Provide the (x, y) coordinate of the cell's center where the given text is located.  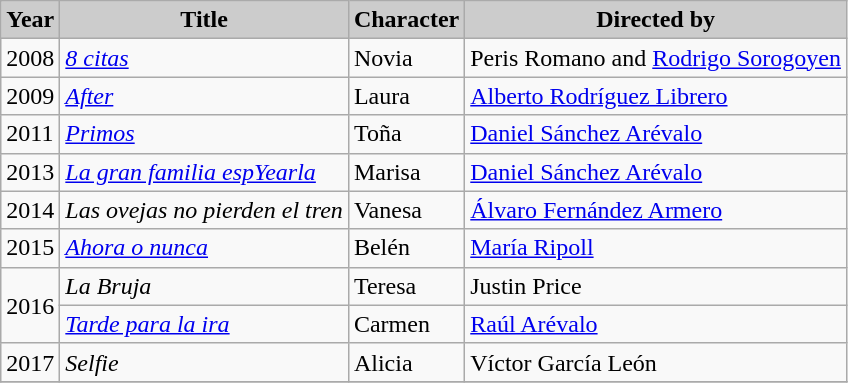
Year (30, 20)
María Ripoll (656, 248)
Laura (406, 96)
Peris Romano and Rodrigo Sorogoyen (656, 58)
2014 (30, 210)
After (204, 96)
2008 (30, 58)
Álvaro Fernández Armero (656, 210)
2009 (30, 96)
Directed by (656, 20)
Vanesa (406, 210)
Belén (406, 248)
Selfie (204, 362)
2013 (30, 172)
2011 (30, 134)
Justin Price (656, 286)
Character (406, 20)
Víctor García León (656, 362)
Primos (204, 134)
Marisa (406, 172)
2015 (30, 248)
Ahora o nunca (204, 248)
8 citas (204, 58)
Novia (406, 58)
2017 (30, 362)
La Bruja (204, 286)
2016 (30, 305)
Alberto Rodríguez Librero (656, 96)
Teresa (406, 286)
Alicia (406, 362)
La gran familia espYearla (204, 172)
Raúl Arévalo (656, 324)
Carmen (406, 324)
Tarde para la ira (204, 324)
Las ovejas no pierden el tren (204, 210)
Title (204, 20)
Toña (406, 134)
